Extract the [x, y] coordinate from the center of the cell holding the provided text.  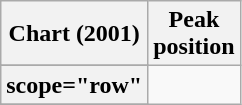
scope="row" [74, 85]
Peakposition [194, 34]
Chart (2001) [74, 34]
